Pinpoint the cell where the given text exists, returning its [X, Y] midpoint coordinate. 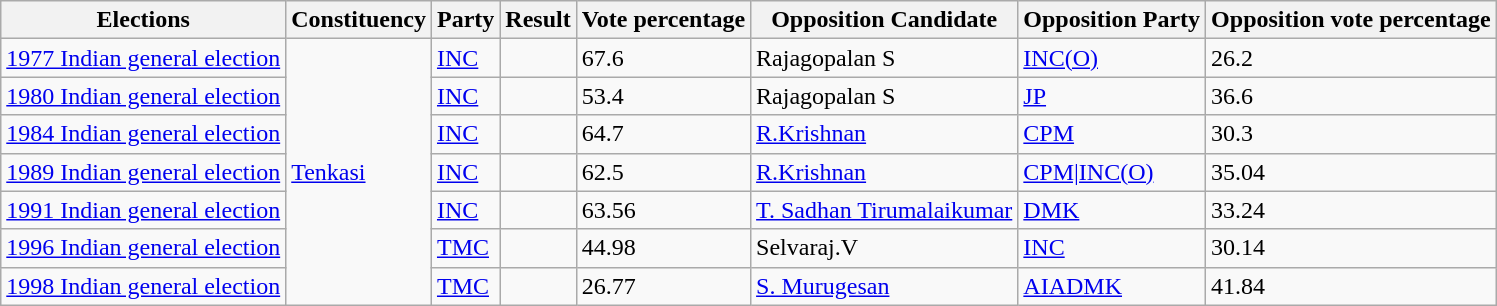
CPM [1112, 134]
33.24 [1352, 210]
63.56 [663, 210]
CPM|INC(O) [1112, 172]
30.14 [1352, 248]
Constituency [359, 20]
62.5 [663, 172]
Opposition vote percentage [1352, 20]
T. Sadhan Tirumalaikumar [884, 210]
Tenkasi [359, 172]
Selvaraj.V [884, 248]
67.6 [663, 58]
41.84 [1352, 286]
30.3 [1352, 134]
1989 Indian general election [144, 172]
64.7 [663, 134]
Elections [144, 20]
44.98 [663, 248]
53.4 [663, 96]
1980 Indian general election [144, 96]
1984 Indian general election [144, 134]
S. Murugesan [884, 286]
DMK [1112, 210]
26.2 [1352, 58]
AIADMK [1112, 286]
INC(O) [1112, 58]
35.04 [1352, 172]
Result [538, 20]
Vote percentage [663, 20]
Party [465, 20]
1977 Indian general election [144, 58]
36.6 [1352, 96]
26.77 [663, 286]
1991 Indian general election [144, 210]
JP [1112, 96]
1998 Indian general election [144, 286]
Opposition Party [1112, 20]
1996 Indian general election [144, 248]
Opposition Candidate [884, 20]
